Find where the given text appears and provide that cell's center as [x, y] coordinate. 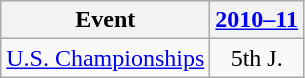
Event [106, 20]
2010–11 [257, 20]
U.S. Championships [106, 58]
5th J. [257, 58]
